Return [x, y] of the center of cell containing provided text 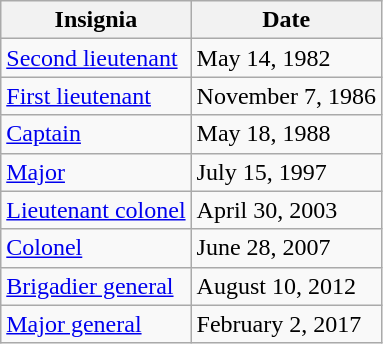
Major general [96, 324]
Brigadier general [96, 286]
Colonel [96, 248]
April 30, 2003 [286, 210]
November 7, 1986 [286, 96]
First lieutenant [96, 96]
August 10, 2012 [286, 286]
May 18, 1988 [286, 134]
Second lieutenant [96, 58]
May 14, 1982 [286, 58]
June 28, 2007 [286, 248]
Captain [96, 134]
February 2, 2017 [286, 324]
Major [96, 172]
Date [286, 20]
Lieutenant colonel [96, 210]
July 15, 1997 [286, 172]
Insignia [96, 20]
